From the cell containing the given text, extract its center point as [X, Y] coordinate. 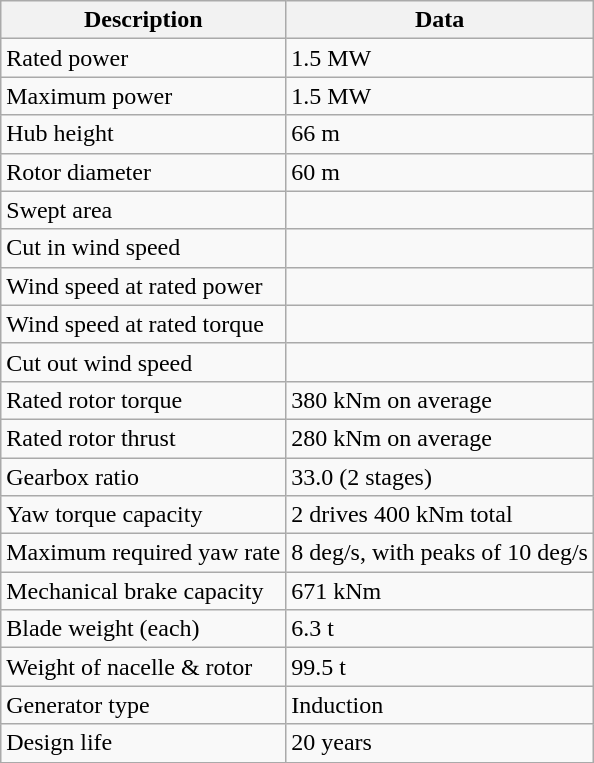
671 kNm [440, 591]
380 kNm on average [440, 400]
280 kNm on average [440, 438]
Cut in wind speed [144, 248]
99.5 t [440, 667]
Mechanical brake capacity [144, 591]
Rotor diameter [144, 172]
20 years [440, 743]
Generator type [144, 705]
33.0 (2 stages) [440, 477]
Description [144, 20]
Yaw torque capacity [144, 515]
Maximum power [144, 96]
6.3 t [440, 629]
Blade weight (each) [144, 629]
Design life [144, 743]
Rated rotor torque [144, 400]
Maximum required yaw rate [144, 553]
Wind speed at rated torque [144, 324]
2 drives 400 kNm total [440, 515]
66 m [440, 134]
Cut out wind speed [144, 362]
Rated rotor thrust [144, 438]
8 deg/s, with peaks of 10 deg/s [440, 553]
Swept area [144, 210]
Hub height [144, 134]
Rated power [144, 58]
Gearbox ratio [144, 477]
60 m [440, 172]
Weight of nacelle & rotor [144, 667]
Wind speed at rated power [144, 286]
Induction [440, 705]
Data [440, 20]
